Pinpoint the cell where the given text exists, returning its (x, y) midpoint coordinate. 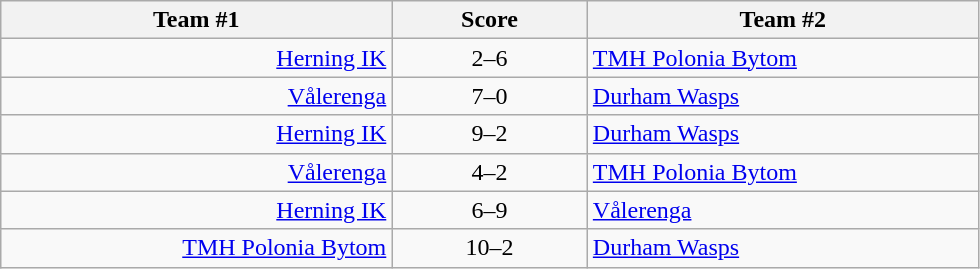
9–2 (490, 134)
4–2 (490, 172)
2–6 (490, 58)
10–2 (490, 248)
Score (490, 20)
Team #1 (196, 20)
Team #2 (782, 20)
6–9 (490, 210)
7–0 (490, 96)
